Locate the cell with the specified text and output its [x, y] center coordinate. 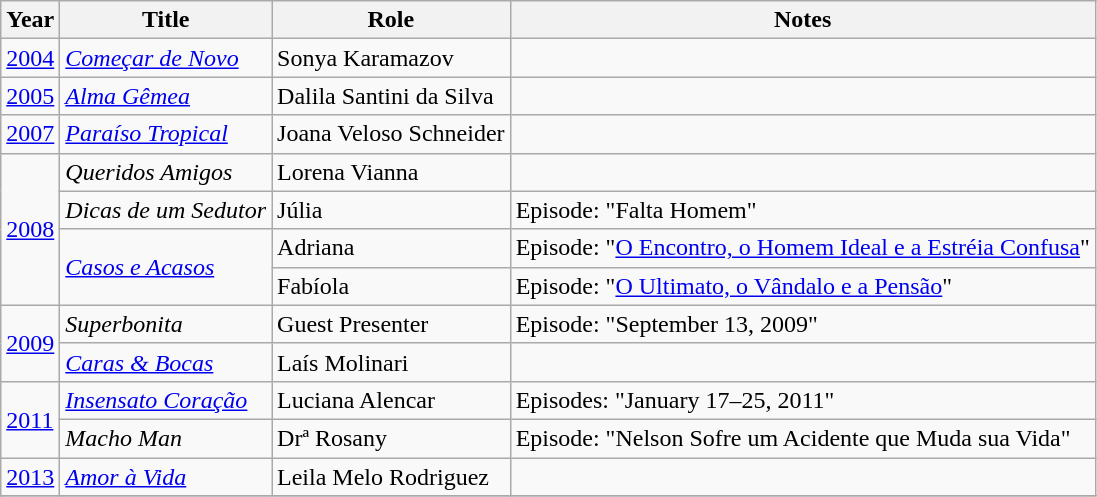
Casos e Acasos [166, 267]
Amor à Vida [166, 477]
Title [166, 20]
Episode: "O Encontro, o Homem Ideal e a Estréia Confusa" [802, 248]
Júlia [392, 210]
2004 [30, 58]
Caras & Bocas [166, 362]
2005 [30, 96]
Superbonita [166, 324]
Começar de Novo [166, 58]
Macho Man [166, 438]
Role [392, 20]
Luciana Alencar [392, 400]
Joana Veloso Schneider [392, 134]
Episode: "September 13, 2009" [802, 324]
Guest Presenter [392, 324]
2011 [30, 419]
2007 [30, 134]
Leila Melo Rodriguez [392, 477]
Dicas de um Sedutor [166, 210]
Sonya Karamazov [392, 58]
Notes [802, 20]
Episode: "Nelson Sofre um Acidente que Muda sua Vida" [802, 438]
Episode: "O Ultimato, o Vândalo e a Pensão" [802, 286]
Lorena Vianna [392, 172]
Laís Molinari [392, 362]
Insensato Coração [166, 400]
Alma Gêmea [166, 96]
Queridos Amigos [166, 172]
2013 [30, 477]
Adriana [392, 248]
Year [30, 20]
Episodes: "January 17–25, 2011" [802, 400]
Dalila Santini da Silva [392, 96]
Paraíso Tropical [166, 134]
Fabíola [392, 286]
Drª Rosany [392, 438]
2009 [30, 343]
2008 [30, 229]
Episode: "Falta Homem" [802, 210]
